Search for the cell housing the specified text and yield its (X, Y) center coordinate. 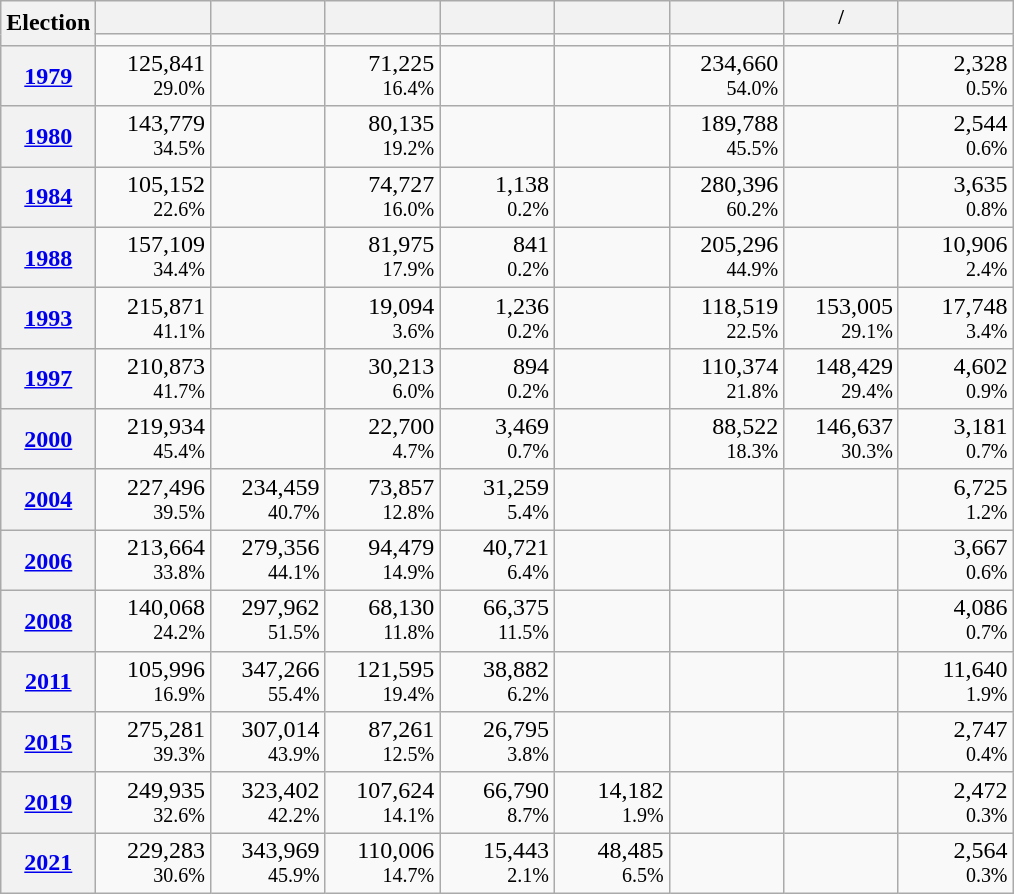
31,2595.4% (498, 500)
280,39660.2% (726, 198)
88,52218.3% (726, 440)
68,13011.8% (382, 622)
125,84129.0% (154, 76)
343,96945.9% (268, 864)
8410.2% (498, 258)
1993 (48, 318)
2015 (48, 742)
2,5640.3% (956, 864)
3,6670.6% (956, 560)
110,00614.7% (382, 864)
17,7483.4% (956, 318)
3,6350.8% (956, 198)
307,01443.9% (268, 742)
279,35644.1% (268, 560)
2,7470.4% (956, 742)
229,28330.6% (154, 864)
275,28139.3% (154, 742)
2008 (48, 622)
1988 (48, 258)
2,3280.5% (956, 76)
148,42929.4% (842, 378)
15,4432.1% (498, 864)
205,29644.9% (726, 258)
1,2360.2% (498, 318)
215,87141.1% (154, 318)
71,22516.4% (382, 76)
94,47914.9% (382, 560)
323,40242.2% (268, 802)
2004 (48, 500)
4,6020.9% (956, 378)
74,72716.0% (382, 198)
140,06824.2% (154, 622)
26,7953.8% (498, 742)
210,87341.7% (154, 378)
30,2136.0% (382, 378)
81,97517.9% (382, 258)
153,00529.1% (842, 318)
1980 (48, 136)
157,10934.4% (154, 258)
87,26112.5% (382, 742)
22,7004.7% (382, 440)
105,99616.9% (154, 682)
2,4720.3% (956, 802)
3,4690.7% (498, 440)
2,5440.6% (956, 136)
234,45940.7% (268, 500)
347,26655.4% (268, 682)
234,66054.0% (726, 76)
40,7216.4% (498, 560)
189,78845.5% (726, 136)
146,63730.3% (842, 440)
107,62414.1% (382, 802)
6,7251.2% (956, 500)
118,51922.5% (726, 318)
80,13519.2% (382, 136)
227,49639.5% (154, 500)
48,4856.5% (612, 864)
10,9062.4% (956, 258)
105,15222.6% (154, 198)
11,6401.9% (956, 682)
2021 (48, 864)
143,77934.5% (154, 136)
213,66433.8% (154, 560)
66,37511.5% (498, 622)
2011 (48, 682)
14,1821.9% (612, 802)
1979 (48, 76)
249,93532.6% (154, 802)
4,0860.7% (956, 622)
1997 (48, 378)
2006 (48, 560)
38,8826.2% (498, 682)
66,7908.7% (498, 802)
73,85712.8% (382, 500)
/ (842, 18)
297,96251.5% (268, 622)
110,37421.8% (726, 378)
Election (48, 24)
1,1380.2% (498, 198)
3,1810.7% (956, 440)
219,93445.4% (154, 440)
2000 (48, 440)
1984 (48, 198)
19,0943.6% (382, 318)
8940.2% (498, 378)
121,59519.4% (382, 682)
2019 (48, 802)
